Locate the cell with the specified text and output its (X, Y) center coordinate. 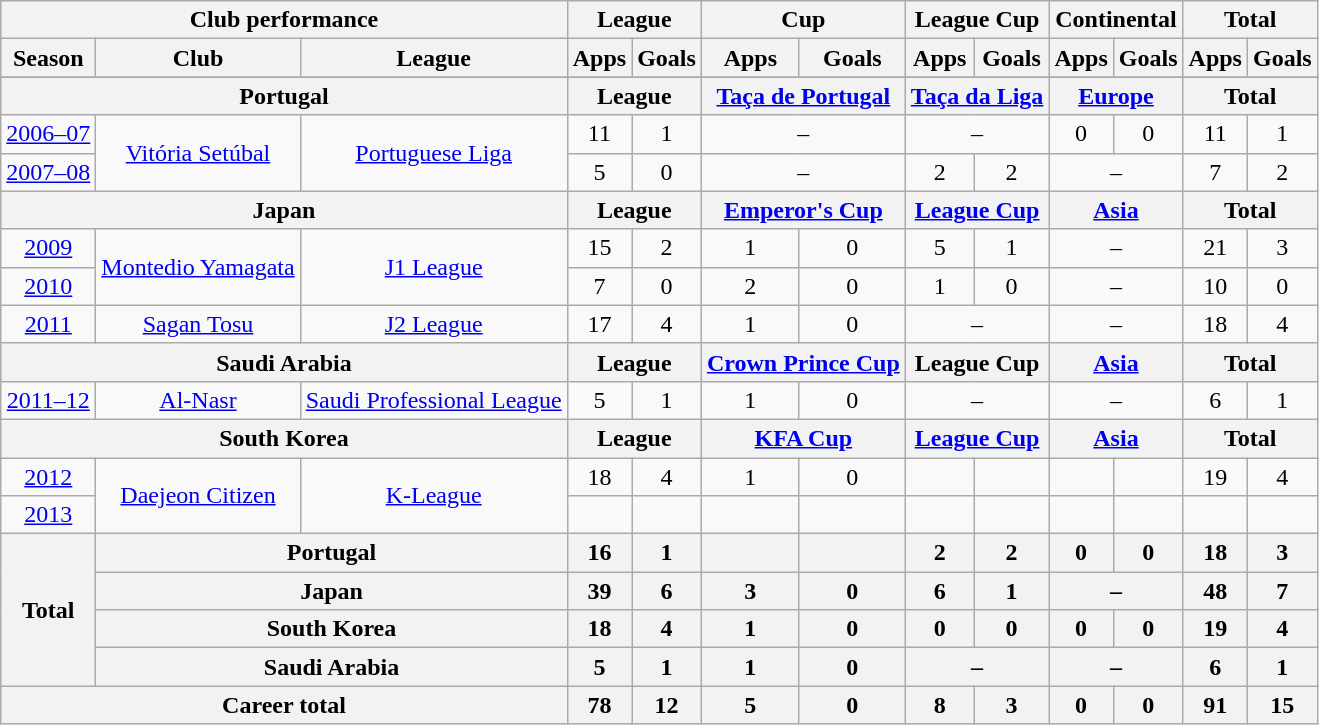
2013 (48, 515)
78 (599, 705)
Saudi Professional League (434, 400)
48 (1215, 591)
2007–08 (48, 172)
10 (1215, 286)
17 (599, 324)
16 (599, 553)
2009 (48, 248)
Taça da Liga (977, 96)
Al-Nasr (198, 400)
Cup (803, 20)
Sagan Tosu (198, 324)
Europe (1116, 96)
91 (1215, 705)
Vitória Setúbal (198, 153)
Crown Prince Cup (803, 362)
39 (599, 591)
J1 League (434, 267)
21 (1215, 248)
Portuguese Liga (434, 153)
Continental (1116, 20)
Season (48, 58)
2011–12 (48, 400)
Club (198, 58)
2011 (48, 324)
12 (667, 705)
KFA Cup (803, 438)
Career total (284, 705)
Taça de Portugal (803, 96)
J2 League (434, 324)
Daejeon Citizen (198, 496)
8 (940, 705)
Montedio Yamagata (198, 267)
2006–07 (48, 134)
2012 (48, 477)
2010 (48, 286)
K-League (434, 496)
Club performance (284, 20)
Emperor's Cup (803, 210)
